Locate the cell with the specified text and output its [X, Y] center coordinate. 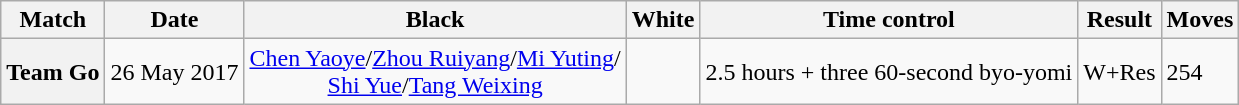
254 [1200, 72]
Black [435, 20]
Chen Yaoye/Zhou Ruiyang/Mi Yuting/Shi Yue/Tang Weixing [435, 72]
Date [174, 20]
2.5 hours + three 60-second byo-yomi [889, 72]
Result [1120, 20]
Moves [1200, 20]
26 May 2017 [174, 72]
Team Go [53, 72]
Match [53, 20]
White [663, 20]
Time control [889, 20]
W+Res [1120, 72]
